Extract the [x, y] coordinate from the center of the cell holding the provided text.  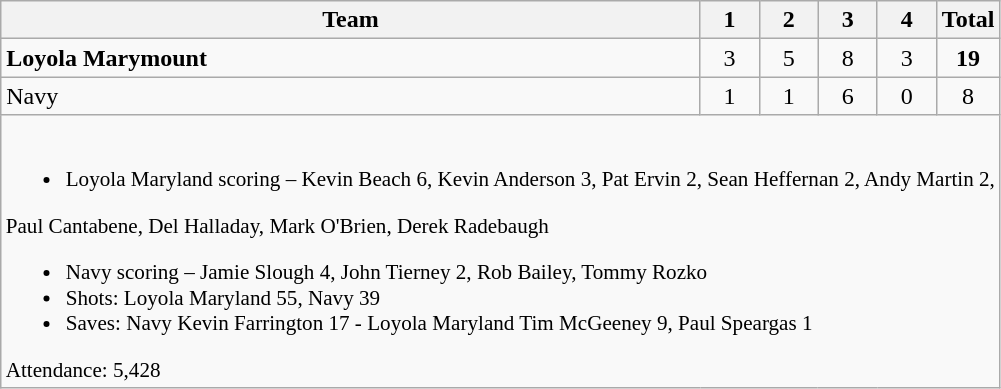
Total [968, 20]
Navy [350, 96]
Loyola Marymount [350, 58]
2 [788, 20]
4 [906, 20]
0 [906, 96]
Team [350, 20]
5 [788, 58]
6 [848, 96]
19 [968, 58]
